Determine the [X, Y] coordinate at the center of the cell enclosing the given text.  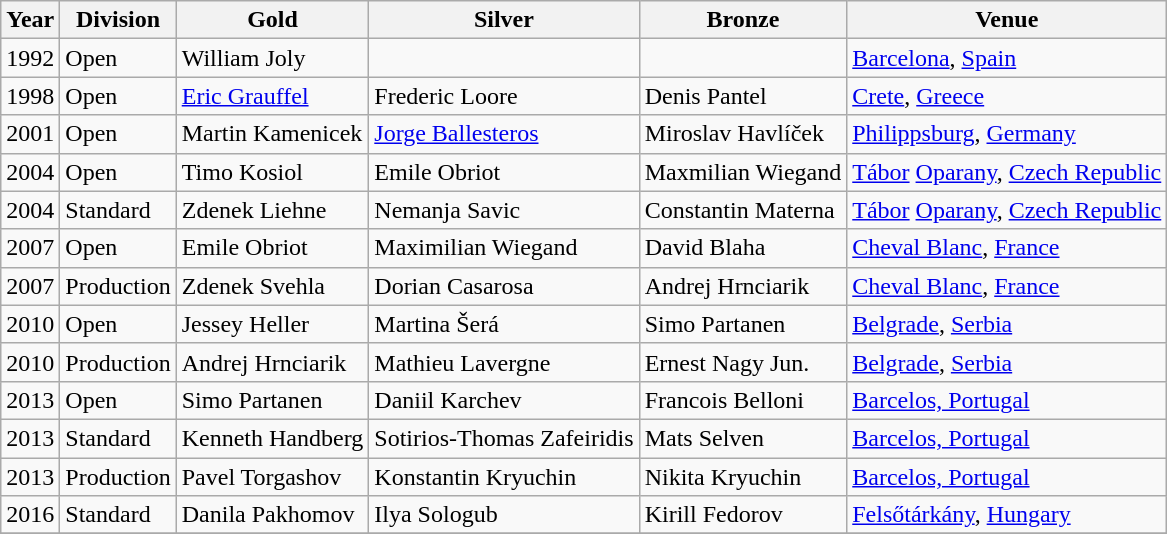
Division [118, 20]
Timo Kosiol [272, 172]
Daniil Karchev [504, 400]
Felsőtárkány, Hungary [1007, 515]
Constantin Materna [743, 210]
Denis Pantel [743, 96]
Pavel Torgashov [272, 477]
Dorian Casarosa [504, 286]
Miroslav Havlíček [743, 134]
Jessey Heller [272, 324]
Year [30, 20]
Danila Pakhomov [272, 515]
Maxmilian Wiegand [743, 172]
1998 [30, 96]
Maximilian Wiegand [504, 248]
Mathieu Lavergne [504, 362]
Ernest Nagy Jun. [743, 362]
Mats Selven [743, 438]
William Joly [272, 58]
Gold [272, 20]
Konstantin Kryuchin [504, 477]
Frederic Loore [504, 96]
Zdenek Svehla [272, 286]
2016 [30, 515]
Sotirios-Thomas Zafeiridis [504, 438]
Francois Belloni [743, 400]
Barcelona, Spain [1007, 58]
Nemanja Savic [504, 210]
Zdenek Liehne [272, 210]
David Blaha [743, 248]
Jorge Ballesteros [504, 134]
Nikita Kryuchin [743, 477]
Crete, Greece [1007, 96]
Kenneth Handberg [272, 438]
Philippsburg, Germany [1007, 134]
Venue [1007, 20]
Eric Grauffel [272, 96]
Silver [504, 20]
Ilya Sologub [504, 515]
Bronze [743, 20]
Kirill Fedorov [743, 515]
Martina Šerá [504, 324]
Martin Kamenicek [272, 134]
2001 [30, 134]
1992 [30, 58]
